Find where the given text appears and provide that cell's center as [x, y] coordinate. 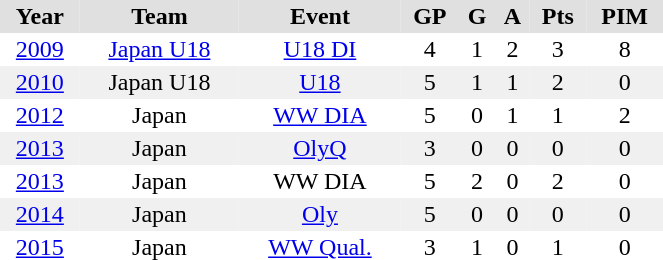
GP [430, 16]
Team [160, 16]
2010 [40, 82]
2009 [40, 50]
U18 [320, 82]
A [512, 16]
G [477, 16]
Event [320, 16]
4 [430, 50]
Pts [558, 16]
Year [40, 16]
Oly [320, 214]
OlyQ [320, 148]
2012 [40, 116]
U18 DI [320, 50]
2014 [40, 214]
